Extract the (X, Y) coordinate from the center of the cell holding the provided text.  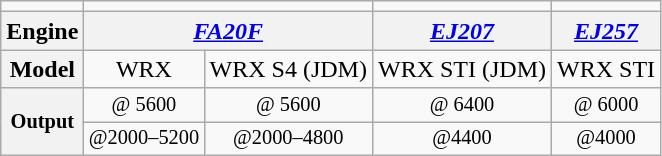
@2000–5200 (144, 139)
EJ257 (606, 31)
@ 6400 (462, 105)
WRX (144, 69)
Engine (42, 31)
Output (42, 122)
@2000–4800 (288, 139)
WRX S4 (JDM) (288, 69)
WRX STI (606, 69)
Model (42, 69)
WRX STI (JDM) (462, 69)
@4400 (462, 139)
@ 6000 (606, 105)
@4000 (606, 139)
FA20F (228, 31)
EJ207 (462, 31)
